Locate the cell with the specified text and output its (X, Y) center coordinate. 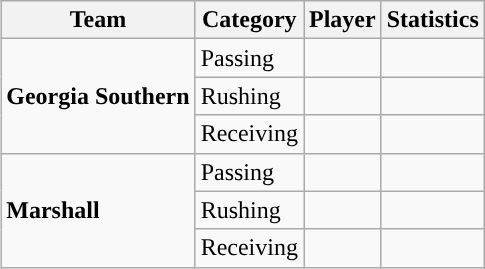
Georgia Southern (98, 96)
Player (343, 20)
Statistics (432, 20)
Category (249, 20)
Team (98, 20)
Marshall (98, 210)
